Pinpoint the cell where the given text exists, returning its [x, y] midpoint coordinate. 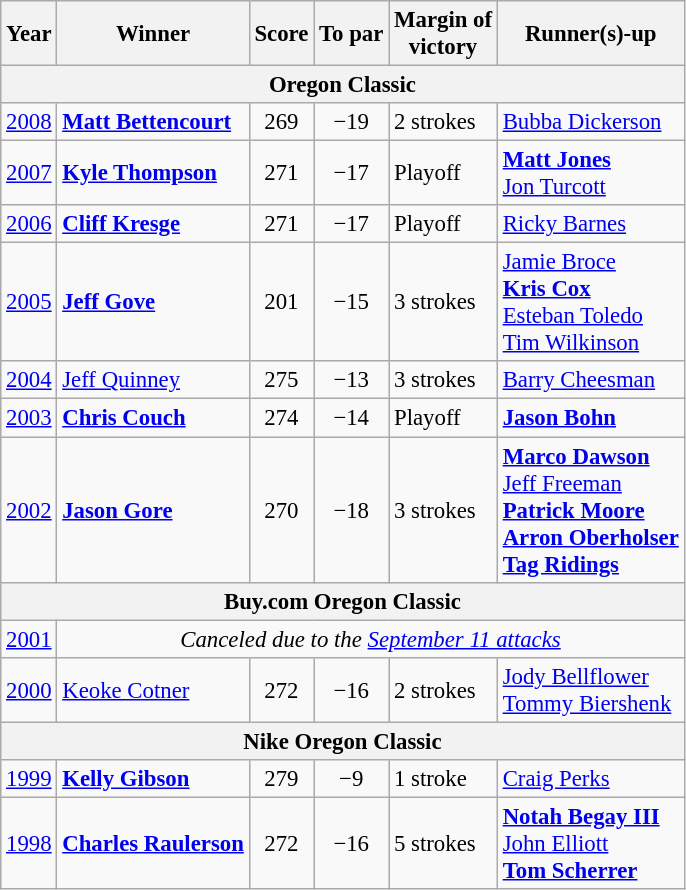
2004 [29, 381]
2008 [29, 122]
Margin ofvictory [444, 34]
Jody Bellflower Tommy Biershenk [590, 690]
−15 [352, 302]
Jason Bohn [590, 418]
Canceled due to the September 11 attacks [370, 639]
Jason Gore [153, 510]
Bubba Dickerson [590, 122]
Matt Bettencourt [153, 122]
Kelly Gibson [153, 779]
Jeff Gove [153, 302]
5 strokes [444, 843]
2000 [29, 690]
Chris Couch [153, 418]
Score [282, 34]
−18 [352, 510]
1 stroke [444, 779]
270 [282, 510]
Barry Cheesman [590, 381]
−14 [352, 418]
275 [282, 381]
1999 [29, 779]
Matt Jones Jon Turcott [590, 174]
2005 [29, 302]
Ricky Barnes [590, 224]
Buy.com Oregon Classic [342, 601]
Keoke Cotner [153, 690]
Runner(s)-up [590, 34]
269 [282, 122]
2003 [29, 418]
2007 [29, 174]
279 [282, 779]
Charles Raulerson [153, 843]
Notah Begay III John Elliott Tom Scherrer [590, 843]
274 [282, 418]
Kyle Thompson [153, 174]
2001 [29, 639]
2006 [29, 224]
−19 [352, 122]
Jeff Quinney [153, 381]
−9 [352, 779]
Jamie Broce Kris Cox Esteban Toledo Tim Wilkinson [590, 302]
Nike Oregon Classic [342, 741]
To par [352, 34]
Craig Perks [590, 779]
Year [29, 34]
−13 [352, 381]
2002 [29, 510]
Cliff Kresge [153, 224]
1998 [29, 843]
201 [282, 302]
Winner [153, 34]
Marco Dawson Jeff Freeman Patrick Moore Arron Oberholser Tag Ridings [590, 510]
Oregon Classic [342, 85]
